Search for the cell housing the specified text and yield its (X, Y) center coordinate. 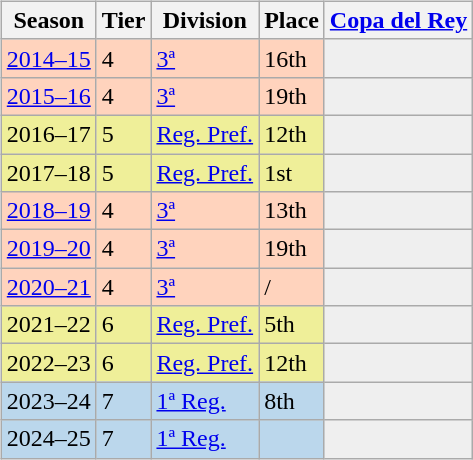
2018–19 (48, 211)
Place (292, 20)
5th (292, 325)
2024–25 (48, 439)
16th (292, 58)
8th (292, 401)
2019–20 (48, 249)
2014–15 (48, 58)
2022–23 (48, 363)
2015–16 (48, 96)
2023–24 (48, 401)
2020–21 (48, 287)
Copa del Rey (398, 20)
2016–17 (48, 134)
13th (292, 211)
2021–22 (48, 325)
Division (205, 20)
Tier (124, 20)
2017–18 (48, 173)
/ (292, 287)
Season (48, 20)
1st (292, 173)
